Scan for the cell matching the given text and deliver its [X, Y] coordinate at center. 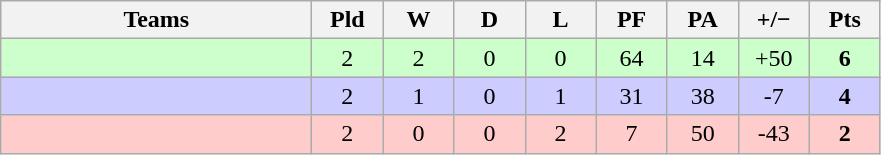
64 [632, 58]
-7 [774, 96]
Teams [156, 20]
Pts [844, 20]
PF [632, 20]
L [560, 20]
Pld [348, 20]
4 [844, 96]
7 [632, 134]
D [490, 20]
PA [702, 20]
-43 [774, 134]
38 [702, 96]
31 [632, 96]
50 [702, 134]
+/− [774, 20]
W [418, 20]
6 [844, 58]
+50 [774, 58]
14 [702, 58]
